Determine the (X, Y) coordinate at the center of the cell enclosing the given text.  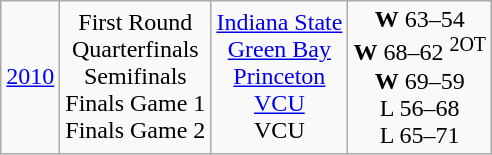
Indiana StateGreen BayPrincetonVCUVCU (280, 78)
2010 (30, 78)
First RoundQuarterfinalsSemifinalsFinals Game 1Finals Game 2 (136, 78)
W 63–54W 68–62 2OTW 69–59L 56–68L 65–71 (420, 78)
